Search for the cell housing the specified text and yield its [x, y] center coordinate. 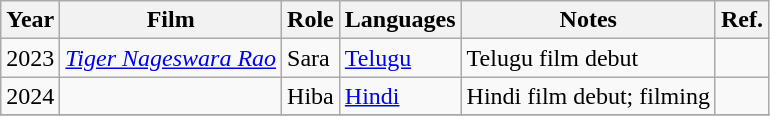
Telugu [400, 58]
Hindi film debut; filming [588, 96]
Hiba [311, 96]
Languages [400, 20]
Sara [311, 58]
Ref. [742, 20]
Hindi [400, 96]
Telugu film debut [588, 58]
Role [311, 20]
2024 [30, 96]
2023 [30, 58]
Notes [588, 20]
Film [171, 20]
Year [30, 20]
Tiger Nageswara Rao [171, 58]
